Pinpoint the cell where the given text exists, returning its [X, Y] midpoint coordinate. 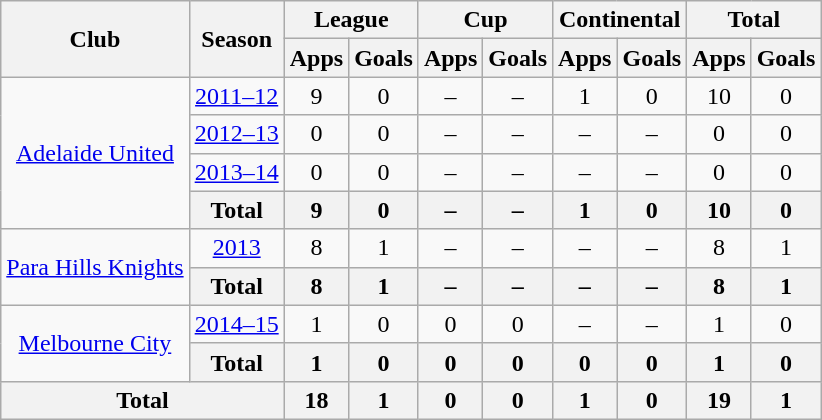
Continental [620, 20]
League [351, 20]
Melbourne City [95, 343]
Season [236, 39]
2013 [236, 248]
Para Hills Knights [95, 267]
2013–14 [236, 172]
Cup [485, 20]
18 [316, 400]
2011–12 [236, 96]
19 [719, 400]
Adelaide United [95, 153]
Club [95, 39]
2012–13 [236, 134]
2014–15 [236, 324]
